Provide the [x, y] coordinate of the cell's center where the given text is located.  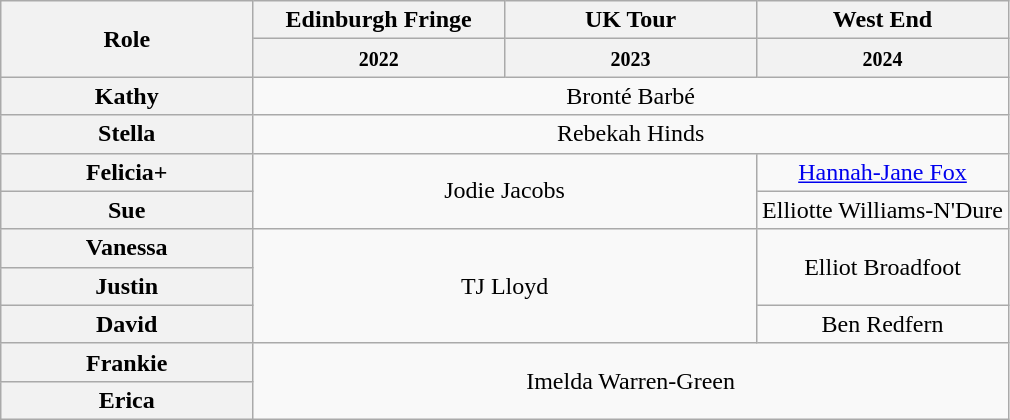
2023 [631, 58]
Imelda Warren-Green [631, 381]
Elliotte Williams-N'Dure [883, 210]
Stella [127, 134]
Role [127, 39]
Jodie Jacobs [505, 191]
West End [883, 20]
Hannah-Jane Fox [883, 172]
Frankie [127, 362]
Bronté Barbé [631, 96]
Rebekah Hinds [631, 134]
2022 [379, 58]
Erica [127, 400]
Kathy [127, 96]
2024 [883, 58]
TJ Lloyd [505, 286]
Felicia+ [127, 172]
Ben Redfern [883, 324]
David [127, 324]
Justin [127, 286]
Elliot Broadfoot [883, 267]
Vanessa [127, 248]
Sue [127, 210]
UK Tour [631, 20]
Edinburgh Fringe [379, 20]
